Determine the [X, Y] coordinate at the center of the cell enclosing the given text.  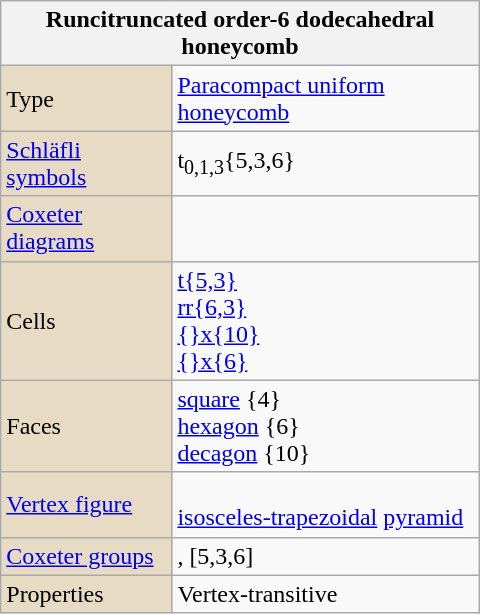
t0,1,3{5,3,6} [326, 164]
Vertex figure [86, 504]
Coxeter groups [86, 556]
Properties [86, 594]
Runcitruncated order-6 dodecahedral honeycomb [240, 34]
Cells [86, 320]
square {4}hexagon {6}decagon {10} [326, 426]
Faces [86, 426]
Paracompact uniform honeycomb [326, 98]
isosceles-trapezoidal pyramid [326, 504]
Vertex-transitive [326, 594]
Type [86, 98]
Schläfli symbols [86, 164]
, [5,3,6] [326, 556]
Coxeter diagrams [86, 228]
t{5,3} rr{6,3} {}x{10} {}x{6} [326, 320]
